Detect which cell encompasses the target text, then output its (x, y) center coordinate. 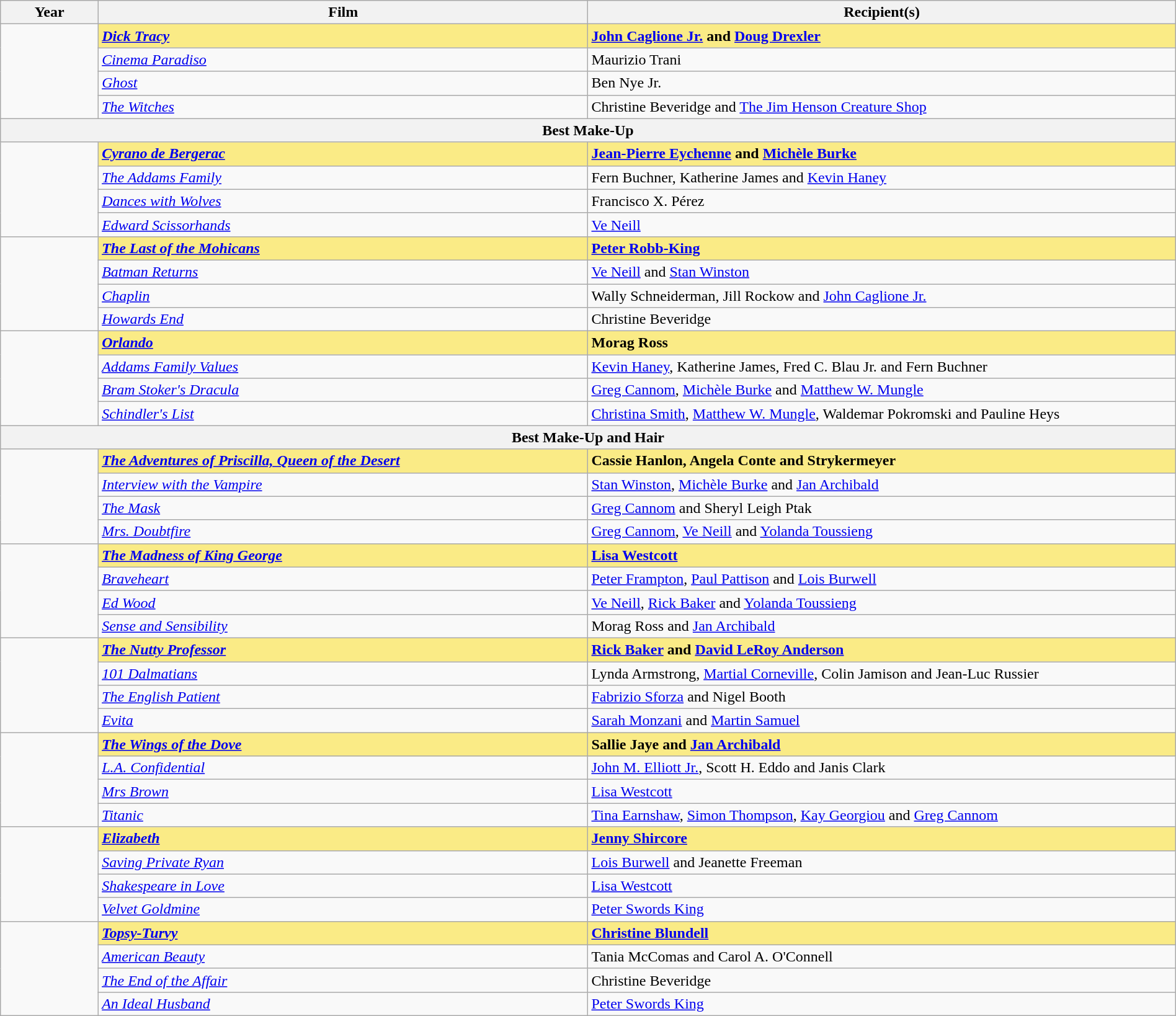
Velvet Goldmine (344, 909)
Film (344, 12)
Sense and Sensibility (344, 626)
Rick Baker and David LeRoy Anderson (882, 649)
Dances with Wolves (344, 201)
Mrs Brown (344, 791)
Shakespeare in Love (344, 886)
Francisco X. Pérez (882, 201)
Titanic (344, 815)
Sarah Monzani and Martin Samuel (882, 721)
Christine Beveridge and The Jim Henson Creature Shop (882, 107)
Evita (344, 721)
Ve Neill, Rick Baker and Yolanda Toussieng (882, 602)
Ve Neill and Stan Winston (882, 272)
Jean-Pierre Eychenne and Michèle Burke (882, 154)
Batman Returns (344, 272)
Cinema Paradiso (344, 60)
The Addams Family (344, 177)
Interview with the Vampire (344, 484)
Tina Earnshaw, Simon Thompson, Kay Georgiou and Greg Cannom (882, 815)
Schindler's List (344, 414)
Ve Neill (882, 225)
Morag Ross (882, 343)
Bram Stoker's Dracula (344, 390)
Ghost (344, 83)
Howards End (344, 319)
Ed Wood (344, 602)
Greg Cannom, Ve Neill and Yolanda Toussieng (882, 532)
Recipient(s) (882, 12)
The Nutty Professor (344, 649)
Ben Nye Jr. (882, 83)
Jenny Shircore (882, 839)
Cyrano de Bergerac (344, 154)
Year (50, 12)
Christina Smith, Matthew W. Mungle, Waldemar Pokromski and Pauline Heys (882, 414)
Peter Robb-King (882, 248)
An Ideal Husband (344, 1004)
John Caglione Jr. and Doug Drexler (882, 36)
Cassie Hanlon, Angela Conte and Strykermeyer (882, 461)
Maurizio Trani (882, 60)
The Madness of King George (344, 555)
Best Make-Up (588, 130)
The Witches (344, 107)
Orlando (344, 343)
The English Patient (344, 697)
The Mask (344, 508)
Braveheart (344, 579)
Lynda Armstrong, Martial Corneville, Colin Jamison and Jean-Luc Russier (882, 673)
Greg Cannom and Sheryl Leigh Ptak (882, 508)
Wally Schneiderman, Jill Rockow and John Caglione Jr. (882, 296)
Morag Ross and Jan Archibald (882, 626)
Edward Scissorhands (344, 225)
Addams Family Values (344, 367)
The End of the Affair (344, 980)
The Last of the Mohicans (344, 248)
Lois Burwell and Jeanette Freeman (882, 862)
101 Dalmatians (344, 673)
American Beauty (344, 956)
Best Make-Up and Hair (588, 437)
Saving Private Ryan (344, 862)
Chaplin (344, 296)
Fabrizio Sforza and Nigel Booth (882, 697)
Christine Blundell (882, 933)
Stan Winston, Michèle Burke and Jan Archibald (882, 484)
Fern Buchner, Katherine James and Kevin Haney (882, 177)
Mrs. Doubtfire (344, 532)
The Wings of the Dove (344, 744)
Peter Frampton, Paul Pattison and Lois Burwell (882, 579)
Tania McComas and Carol A. O'Connell (882, 956)
Topsy-Turvy (344, 933)
Greg Cannom, Michèle Burke and Matthew W. Mungle (882, 390)
John M. Elliott Jr., Scott H. Eddo and Janis Clark (882, 768)
Sallie Jaye and Jan Archibald (882, 744)
Kevin Haney, Katherine James, Fred C. Blau Jr. and Fern Buchner (882, 367)
Elizabeth (344, 839)
The Adventures of Priscilla, Queen of the Desert (344, 461)
Dick Tracy (344, 36)
L.A. Confidential (344, 768)
